Pinpoint the cell where the given text exists, returning its (x, y) midpoint coordinate. 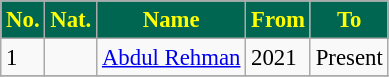
Nat. (71, 20)
Present (349, 58)
No. (23, 20)
To (349, 20)
Abdul Rehman (172, 58)
2021 (278, 58)
1 (23, 58)
From (278, 20)
Name (172, 20)
